Capture the cell that displays the provided text and extract its [x, y] central coordinate. 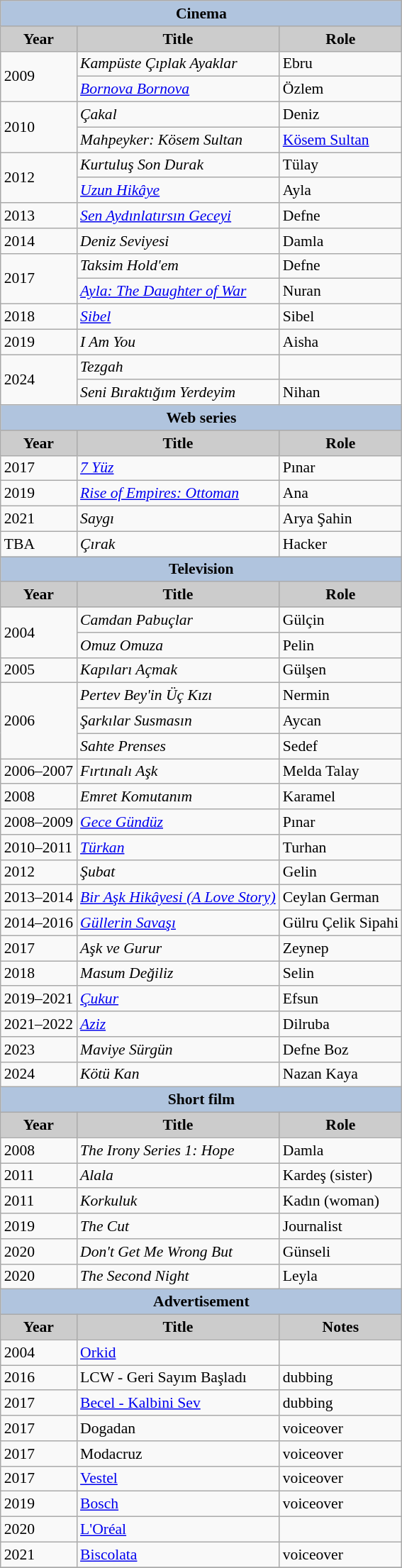
Omuz Omuza [178, 645]
Gece Gündüz [178, 822]
Dogadan [178, 1428]
Maviye Sürgün [178, 1050]
2013 [38, 216]
The Irony Series 1: Hope [178, 1150]
Bornova Bornova [178, 89]
2021–2022 [38, 1024]
Nermin [340, 696]
2008–2009 [38, 822]
Kapıları Açmak [178, 670]
Ana [340, 494]
Şubat [178, 872]
Turhan [340, 847]
Alala [178, 1176]
Saygı [178, 519]
Modacruz [178, 1454]
Fırtınalı Aşk [178, 772]
Deniz Seviyesi [178, 241]
Kadın (woman) [340, 1201]
Dilruba [340, 1024]
Korkuluk [178, 1201]
Kurtuluş Son Durak [178, 165]
Tezgah [178, 367]
Nazan Kaya [340, 1074]
Kardeş (sister) [340, 1176]
Çırak [178, 544]
Deniz [340, 115]
Seni Bıraktığım Yerdeyim [178, 393]
TBA [38, 544]
2016 [38, 1378]
Melda Talay [340, 772]
LCW - Geri Sayım Başladı [178, 1378]
Ayla: The Daughter of War [178, 291]
Web series [201, 418]
Güllerin Savaşı [178, 923]
Gülşen [340, 670]
Emret Komutanım [178, 797]
Nihan [340, 393]
Nuran [340, 291]
2006–2007 [38, 772]
Ebru [340, 64]
2014–2016 [38, 923]
Şarkılar Susmasın [178, 721]
Rise of Empires: Ottoman [178, 494]
Advertisement [201, 1302]
Ceylan German [340, 898]
2006 [38, 721]
Gülçin [340, 620]
Çukur [178, 999]
Becel - Kalbini Sev [178, 1403]
L'Oréal [178, 1530]
Pertev Bey'in Üç Kızı [178, 696]
Taksim Hold'em [178, 266]
2023 [38, 1050]
Aisha [340, 342]
Sedef [340, 746]
Türkan [178, 847]
Tülay [340, 165]
Bir Aşk Hikâyesi (A Love Story) [178, 898]
Günseli [340, 1252]
Journalist [340, 1226]
Pelin [340, 645]
Masum Değiliz [178, 974]
Orkid [178, 1352]
Gelin [340, 872]
The Second Night [178, 1277]
Zeynep [340, 948]
Karamel [340, 797]
Sahte Prenses [178, 746]
Uzun Hikâye [178, 191]
2013–2014 [38, 898]
Defne Boz [340, 1050]
Biscolata [178, 1555]
The Cut [178, 1226]
Sen Aydınlatırsın Geceyi [178, 216]
Cinema [201, 13]
Mahpeyker: Kösem Sultan [178, 140]
2010–2011 [38, 847]
Çakal [178, 115]
Bosch [178, 1504]
Hacker [340, 544]
Leyla [340, 1277]
2005 [38, 670]
Vestel [178, 1479]
Aşk ve Gurur [178, 948]
Özlem [340, 89]
Kampüste Çıplak Ayaklar [178, 64]
Efsun [340, 999]
Don't Get Me Wrong But [178, 1252]
Notes [340, 1328]
Television [201, 569]
Ayla [340, 191]
2019–2021 [38, 999]
Camdan Pabuçlar [178, 620]
Gülru Çelik Sipahi [340, 923]
Kösem Sultan [340, 140]
Aziz [178, 1024]
Aycan [340, 721]
I Am You [178, 342]
2014 [38, 241]
Kötü Kan [178, 1074]
Selin [340, 974]
2009 [38, 77]
2010 [38, 128]
Arya Şahin [340, 519]
7 Yüz [178, 468]
Short film [201, 1100]
